Locate the cell with the specified text and output its [X, Y] center coordinate. 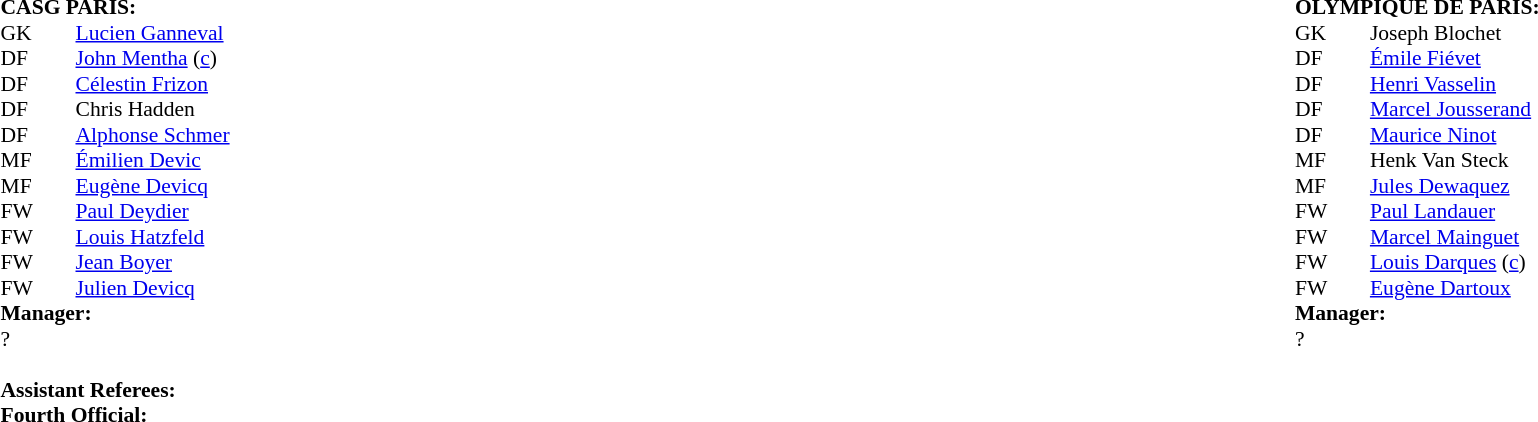
Célestin Frizon [153, 84]
Émilien Devic [153, 161]
Paul Deydier [153, 211]
Jean Boyer [153, 263]
Manager: [114, 313]
Eugène Devicq [153, 186]
Alphonse Schmer [153, 135]
Chris Hadden [153, 109]
John Mentha (c) [153, 59]
Julien Devicq [153, 288]
Lucien Ganneval [153, 33]
Louis Hatzfeld [153, 237]
